Pinpoint the cell where the given text exists, returning its [x, y] midpoint coordinate. 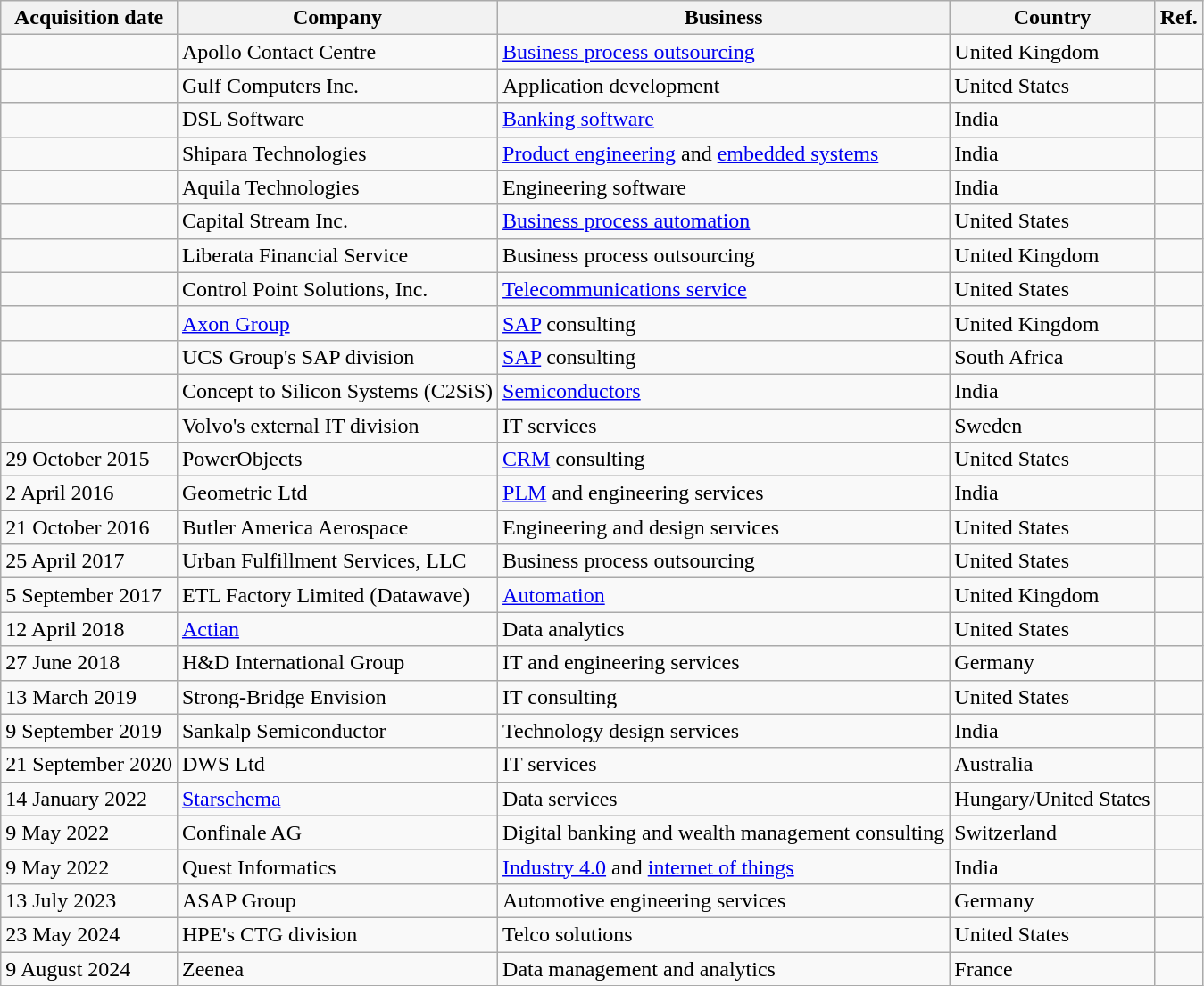
Sweden [1052, 426]
DSL Software [337, 120]
ETL Factory Limited (Datawave) [337, 595]
Sankalp Semiconductor [337, 731]
Control Point Solutions, Inc. [337, 289]
13 July 2023 [89, 900]
Geometric Ltd [337, 493]
Volvo's external IT division [337, 426]
Technology design services [724, 731]
Telecommunications service [724, 289]
Axon Group [337, 323]
IT and engineering services [724, 663]
Apollo Contact Centre [337, 52]
Actian [337, 629]
2 April 2016 [89, 493]
12 April 2018 [89, 629]
Industry 4.0 and internet of things [724, 866]
Strong-Bridge Envision [337, 697]
29 October 2015 [89, 460]
21 October 2016 [89, 527]
27 June 2018 [89, 663]
Australia [1052, 765]
Application development [724, 86]
IT consulting [724, 697]
H&D International Group [337, 663]
Hungary/United States [1052, 799]
25 April 2017 [89, 561]
Gulf Computers Inc. [337, 86]
Data management and analytics [724, 968]
Capital Stream Inc. [337, 221]
21 September 2020 [89, 765]
PowerObjects [337, 460]
Telco solutions [724, 934]
Data services [724, 799]
Automotive engineering services [724, 900]
Liberata Financial Service [337, 255]
Automation [724, 595]
9 August 2024 [89, 968]
Starschema [337, 799]
Product engineering and embedded systems [724, 153]
Switzerland [1052, 833]
Country [1052, 18]
Zeenea [337, 968]
Digital banking and wealth management consulting [724, 833]
Butler America Aerospace [337, 527]
Concept to Silicon Systems (C2SiS) [337, 391]
CRM consulting [724, 460]
UCS Group's SAP division [337, 357]
Ref. [1178, 18]
Business [724, 18]
5 September 2017 [89, 595]
PLM and engineering services [724, 493]
Data analytics [724, 629]
HPE's CTG division [337, 934]
Semiconductors [724, 391]
ASAP Group [337, 900]
France [1052, 968]
23 May 2024 [89, 934]
13 March 2019 [89, 697]
Engineering software [724, 187]
Urban Fulfillment Services, LLC [337, 561]
Shipara Technologies [337, 153]
14 January 2022 [89, 799]
Quest Informatics [337, 866]
South Africa [1052, 357]
DWS Ltd [337, 765]
Company [337, 18]
Engineering and design services [724, 527]
9 September 2019 [89, 731]
Acquisition date [89, 18]
Aquila Technologies [337, 187]
Business process automation [724, 221]
Banking software [724, 120]
Confinale AG [337, 833]
